Identify which cell holds the provided text, then report its (X, Y) central coordinate. 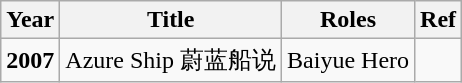
Baiyue Hero (348, 60)
Roles (348, 20)
Title (171, 20)
2007 (30, 60)
Azure Ship 蔚蓝船说 (171, 60)
Ref (438, 20)
Year (30, 20)
